Determine the [X, Y] coordinate at the center of the cell enclosing the given text.  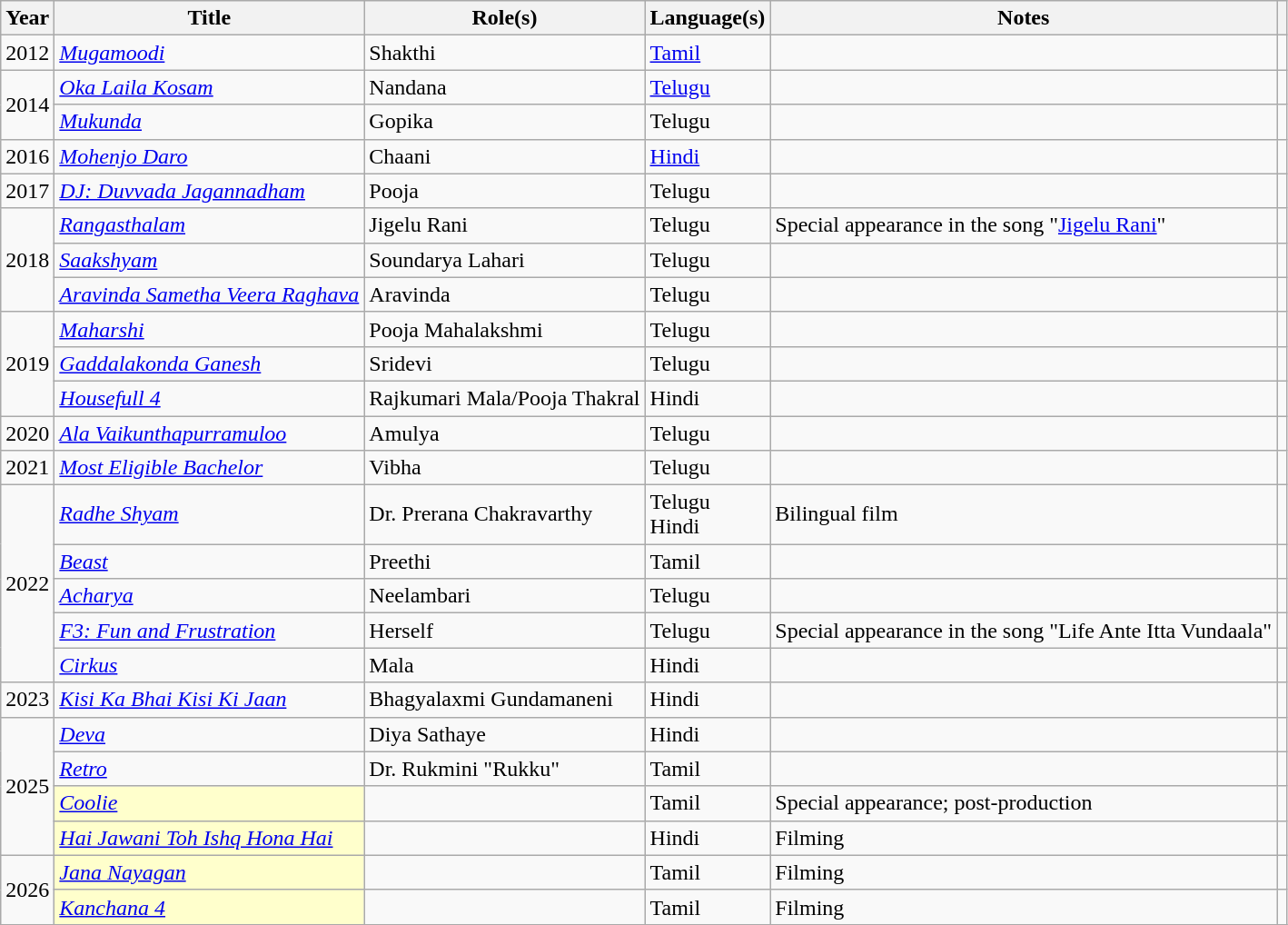
Beast [209, 562]
Role(s) [505, 18]
2016 [27, 156]
2019 [27, 363]
Most Eligible Bachelor [209, 468]
Ala Vaikunthapurramuloo [209, 433]
Bhagyalaxmi Gundamaneni [505, 700]
Housefull 4 [209, 398]
Soundarya Lahari [505, 260]
Mukunda [209, 122]
Jigelu Rani [505, 225]
Rangasthalam [209, 225]
Sridevi [505, 363]
2018 [27, 260]
2026 [27, 890]
Deva [209, 734]
2025 [27, 786]
Language(s) [708, 18]
2021 [27, 468]
Diya Sathaye [505, 734]
Aravinda [505, 294]
Bilingual film [1024, 514]
2017 [27, 191]
Special appearance in the song "Life Ante Itta Vundaala" [1024, 631]
2020 [27, 433]
Special appearance; post-production [1024, 803]
Dr. Rukmini "Rukku" [505, 769]
Year [27, 18]
Mohenjo Daro [209, 156]
Pooja [505, 191]
Mala [505, 665]
Coolie [209, 803]
2012 [27, 53]
Rajkumari Mala/Pooja Thakral [505, 398]
Title [209, 18]
2022 [27, 583]
Pooja Mahalakshmi [505, 329]
Kisi Ka Bhai Kisi Ki Jaan [209, 700]
DJ: Duvvada Jagannadham [209, 191]
Herself [505, 631]
Radhe Shyam [209, 514]
Retro [209, 769]
Hai Jawani Toh Ishq Hona Hai [209, 838]
Cirkus [209, 665]
Aravinda Sametha Veera Raghava [209, 294]
Shakthi [505, 53]
Mugamoodi [209, 53]
Oka Laila Kosam [209, 87]
Special appearance in the song "Jigelu Rani" [1024, 225]
Nandana [505, 87]
Gaddalakonda Ganesh [209, 363]
Notes [1024, 18]
Saakshyam [209, 260]
Gopika [505, 122]
TeluguHindi [708, 514]
Dr. Prerana Chakravarthy [505, 514]
2023 [27, 700]
Kanchana 4 [209, 907]
Amulya [505, 433]
Jana Nayagan [209, 872]
2014 [27, 104]
F3: Fun and Frustration [209, 631]
Vibha [505, 468]
Acharya [209, 596]
Preethi [505, 562]
Chaani [505, 156]
Neelambari [505, 596]
Maharshi [209, 329]
